Capture the cell that displays the provided text and extract its [x, y] central coordinate. 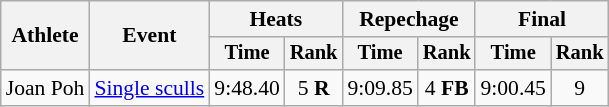
9:48.40 [246, 88]
Final [542, 19]
4 FB [447, 88]
Heats [276, 19]
Repechage [408, 19]
9:09.85 [380, 88]
Event [149, 36]
9:00.45 [512, 88]
Athlete [46, 36]
5 R [314, 88]
Single sculls [149, 88]
9 [580, 88]
Joan Poh [46, 88]
